Locate the cell with the specified text and output its (X, Y) center coordinate. 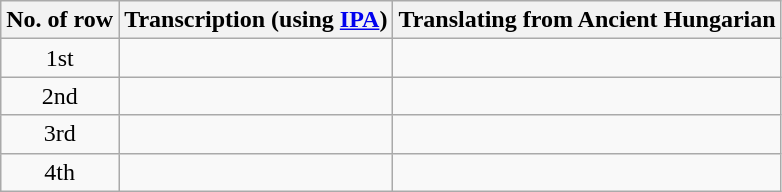
1st (60, 58)
Transcription (using IPA) (256, 20)
4th (60, 172)
Translating from Ancient Hungarian (587, 20)
No. of row (60, 20)
3rd (60, 134)
2nd (60, 96)
